Detect which cell encompasses the target text, then output its [x, y] center coordinate. 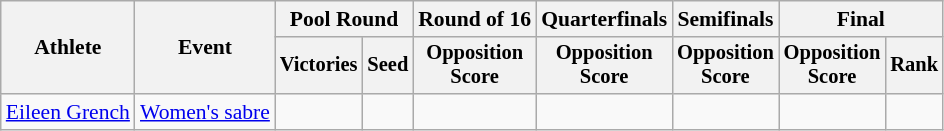
Pool Round [344, 19]
Eileen Grench [68, 112]
Victories [319, 66]
Event [205, 48]
Seed [388, 66]
Quarterfinals [604, 19]
Round of 16 [474, 19]
Semifinals [726, 19]
Athlete [68, 48]
Rank [914, 66]
Women's sabre [205, 112]
Final [861, 19]
